Capture the cell that displays the provided text and extract its [X, Y] central coordinate. 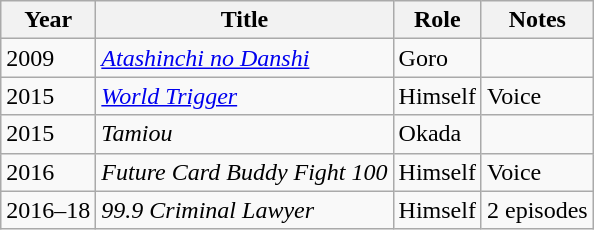
Notes [537, 20]
Role [437, 20]
2009 [48, 58]
Year [48, 20]
Okada [437, 134]
2016–18 [48, 210]
2 episodes [537, 210]
Title [244, 20]
Atashinchi no Danshi [244, 58]
2016 [48, 172]
Goro [437, 58]
99.9 Criminal Lawyer [244, 210]
Tamiou [244, 134]
World Trigger [244, 96]
Future Card Buddy Fight 100 [244, 172]
